Identify which cell holds the provided text, then report its (X, Y) central coordinate. 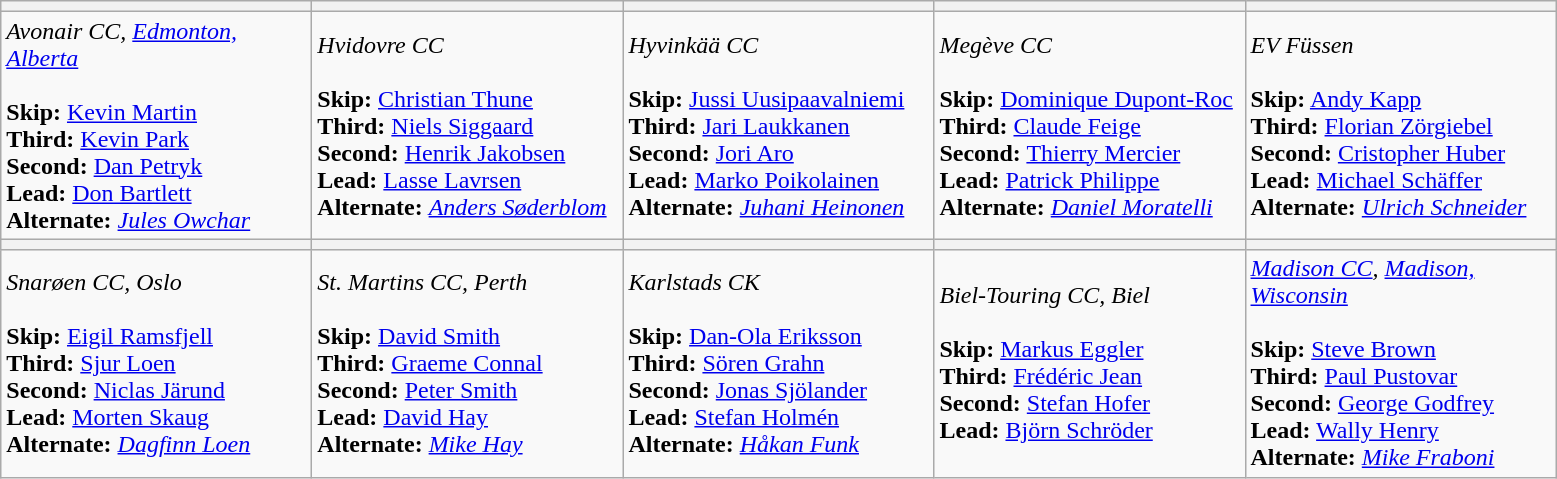
EV Füssen Skip: Andy Kapp Third: Florian Zörgiebel Second: Cristopher Huber Lead: Michael Schäffer Alternate: Ulrich Schneider (1400, 126)
Avonair CC, Edmonton, AlbertaSkip: Kevin Martin Third: Kevin Park Second: Dan Petryk Lead: Don Bartlett Alternate: Jules Owchar (156, 126)
Hvidovre CCSkip: Christian Thune Third: Niels Siggaard Second: Henrik Jakobsen Lead: Lasse Lavrsen Alternate: Anders Søderblom (468, 126)
Hyvinkää CC Skip: Jussi Uusipaavalniemi Third: Jari Laukkanen Second: Jori Aro Lead: Marko Poikolainen Alternate: Juhani Heinonen (778, 126)
Snarøen CC, Oslo Skip: Eigil Ramsfjell Third: Sjur Loen Second: Niclas Järund Lead: Morten Skaug Alternate: Dagfinn Loen (156, 364)
Biel-Touring CC, Biel Skip: Markus Eggler Third: Frédéric Jean Second: Stefan Hofer Lead: Björn Schröder (1090, 364)
St. Martins CC, Perth Skip: David Smith Third: Graeme Connal Second: Peter Smith Lead: David Hay Alternate: Mike Hay (468, 364)
Megève CCSkip: Dominique Dupont-Roc Third: Claude Feige Second: Thierry Mercier Lead: Patrick Philippe Alternate: Daniel Moratelli (1090, 126)
Madison CC, Madison, WisconsinSkip: Steve Brown Third: Paul Pustovar Second: George Godfrey Lead: Wally Henry Alternate: Mike Fraboni (1400, 364)
Karlstads CK Skip: Dan-Ola Eriksson Third: Sören Grahn Second: Jonas Sjölander Lead: Stefan Holmén Alternate: Håkan Funk (778, 364)
